For the text-containing cell, return its midpoint in [x, y] coordinate format. 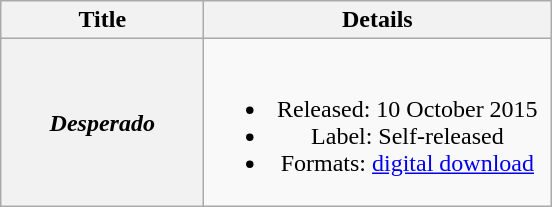
Desperado [102, 122]
Title [102, 20]
Released: 10 October 2015Label: Self-releasedFormats: digital download [378, 122]
Details [378, 20]
